Provide the (x, y) coordinate of the cell's center where the given text is located.  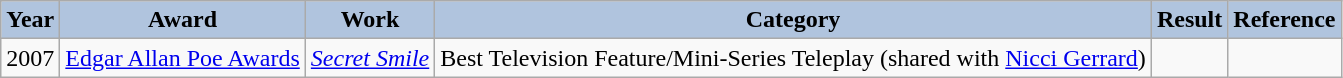
2007 (30, 58)
Year (30, 20)
Best Television Feature/Mini-Series Teleplay (shared with Nicci Gerrard) (794, 58)
Reference (1284, 20)
Work (370, 20)
Secret Smile (370, 58)
Edgar Allan Poe Awards (182, 58)
Award (182, 20)
Category (794, 20)
Result (1189, 20)
